Capture the cell that displays the provided text and extract its [x, y] central coordinate. 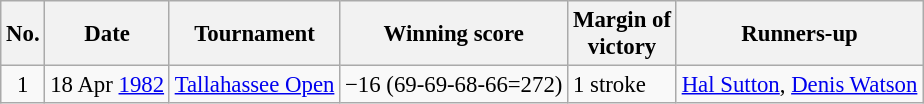
18 Apr 1982 [107, 85]
Margin ofvictory [622, 34]
Date [107, 34]
1 stroke [622, 85]
Runners-up [799, 34]
Tallahassee Open [254, 85]
Tournament [254, 34]
No. [23, 34]
−16 (69-69-68-66=272) [454, 85]
Hal Sutton, Denis Watson [799, 85]
Winning score [454, 34]
1 [23, 85]
